Extract the (X, Y) coordinate from the center of the cell holding the provided text.  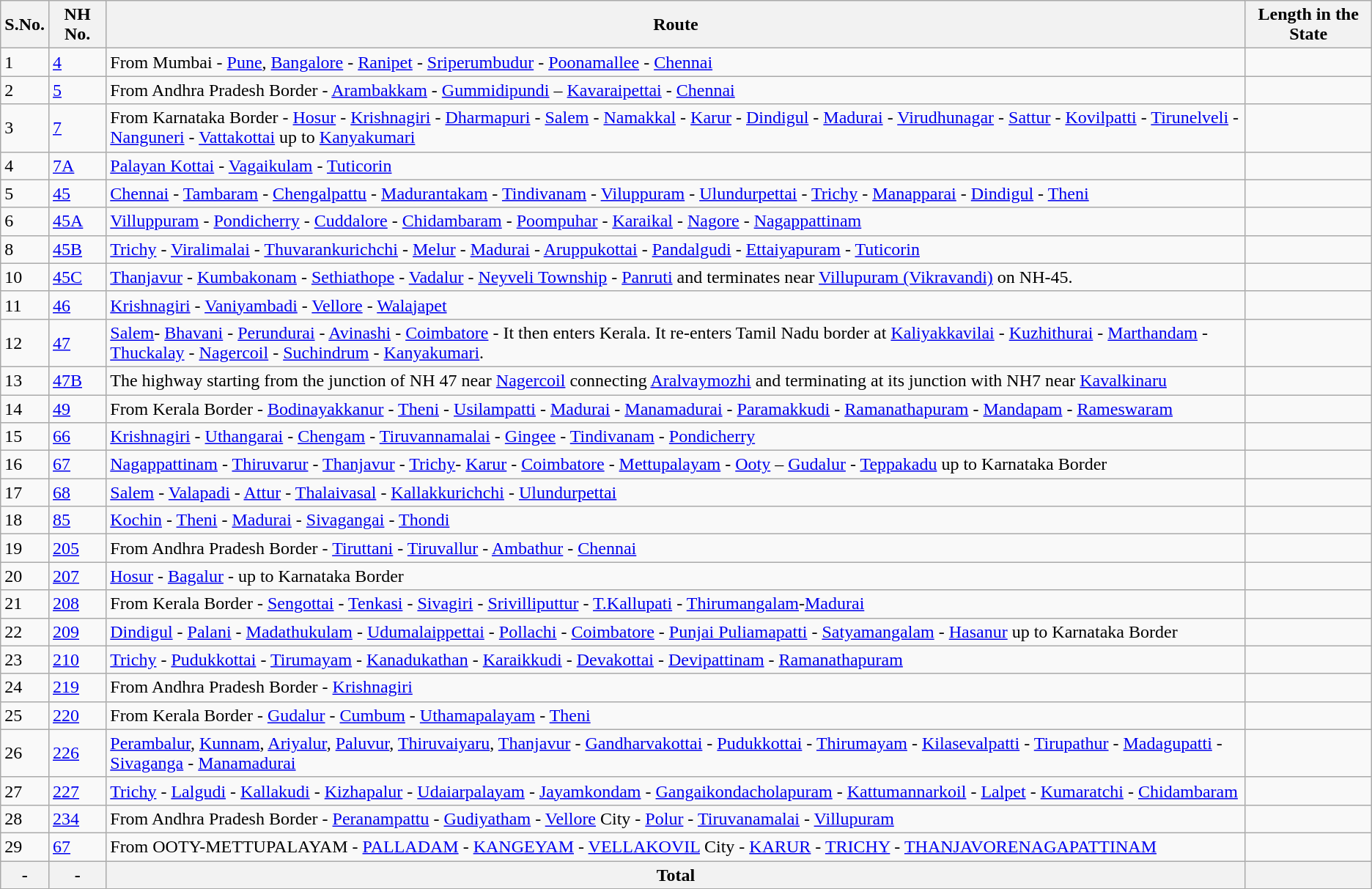
Thanjavur - Kumbakonam - Sethiathope - Vadalur - Neyveli Township - Panruti and terminates near Villupuram (Vikravandi) on NH-45. (676, 277)
Palayan Kottai - Vagaikulam - Tuticorin (676, 166)
From Andhra Pradesh Border - Peranampattu - Gudiyatham - Vellore City - Polur - Tiruvanamalai - Villupuram (676, 819)
210 (77, 660)
220 (77, 715)
234 (77, 819)
13 (25, 380)
27 (25, 791)
21 (25, 604)
68 (77, 493)
11 (25, 305)
8 (25, 249)
2 (25, 90)
66 (77, 437)
45A (77, 221)
26 (25, 753)
3 (25, 128)
Salem - Valapadi - Attur - Thalaivasal - Kallakkurichchi - Ulundurpettai (676, 493)
From Andhra Pradesh Border - Krishnagiri (676, 687)
From Andhra Pradesh Border - Tiruttani - Tiruvallur - Ambathur - Chennai (676, 548)
6 (25, 221)
16 (25, 465)
7A (77, 166)
Length in the State (1308, 25)
Nagappattinam - Thiruvarur - Thanjavur - Trichy- Karur - Coimbatore - Mettupalayam - Ooty – Gudalur - Teppakadu up to Karnataka Border (676, 465)
Kochin - Theni - Madurai - Sivagangai - Thondi (676, 520)
Villuppuram - Pondicherry - Cuddalore - Chidambaram - Poompuhar - Karaikal - Nagore - Nagappattinam (676, 221)
23 (25, 660)
25 (25, 715)
15 (25, 437)
85 (77, 520)
226 (77, 753)
From OOTY-METTUPALAYAM - PALLADAM - KANGEYAM - VELLAKOVIL City - KARUR - TRICHY - THANJAVORENAGAPATTINAM (676, 846)
19 (25, 548)
45 (77, 193)
14 (25, 408)
1 (25, 62)
209 (77, 632)
7 (77, 128)
From Kerala Border - Sengottai - Tenkasi - Sivagiri - Srivilliputtur - T.Kallupati - Thirumangalam-Madurai (676, 604)
From Andhra Pradesh Border - Arambakkam - Gummidipundi – Kavaraipettai - Chennai (676, 90)
The highway starting from the junction of NH 47 near Nagercoil connecting Aralvaymozhi and terminating at its junction with NH7 near Kavalkinaru (676, 380)
Trichy - Pudukkottai - Tirumayam - Kanadukathan - Karaikkudi - Devakottai - Devipattinam - Ramanathapuram (676, 660)
Chennai - Tambaram - Chengalpattu - Madurantakam - Tindivanam - Viluppuram - Ulundurpettai - Trichy - Manapparai - Dindigul - Theni (676, 193)
24 (25, 687)
Trichy - Viralimalai - Thuvarankurichchi - Melur - Madurai - Aruppukottai - Pandalgudi - Ettaiyapuram - Tuticorin (676, 249)
28 (25, 819)
From Kerala Border - Bodinayakkanur - Theni - Usilampatti - Madurai - Manamadurai - Paramakkudi - Ramanathapuram - Mandapam - Rameswaram (676, 408)
219 (77, 687)
227 (77, 791)
49 (77, 408)
Route (676, 25)
From Kerala Border - Gudalur - Cumbum - Uthamapalayam - Theni (676, 715)
208 (77, 604)
46 (77, 305)
From Mumbai - Pune, Bangalore - Ranipet - Sriperumbudur - Poonamallee - Chennai (676, 62)
10 (25, 277)
12 (25, 343)
Krishnagiri - Vaniyambadi - Vellore - Walajapet (676, 305)
Trichy - Lalgudi - Kallakudi - Kizhapalur - Udaiarpalayam - Jayamkondam - Gangaikondacholapuram - Kattumannarkoil - Lalpet - Kumaratchi - Chidambaram (676, 791)
Hosur - Bagalur - up to Karnataka Border (676, 576)
S.No. (25, 25)
Total (676, 874)
22 (25, 632)
Krishnagiri - Uthangarai - Chengam - Tiruvannamalai - Gingee - Tindivanam - Pondicherry (676, 437)
45C (77, 277)
18 (25, 520)
29 (25, 846)
NH No. (77, 25)
45B (77, 249)
17 (25, 493)
205 (77, 548)
47B (77, 380)
207 (77, 576)
Dindigul - Palani - Madathukulam - Udumalaippettai - Pollachi - Coimbatore - Punjai Puliamapatti - Satyamangalam - Hasanur up to Karnataka Border (676, 632)
20 (25, 576)
47 (77, 343)
